Search for the cell housing the specified text and yield its [X, Y] center coordinate. 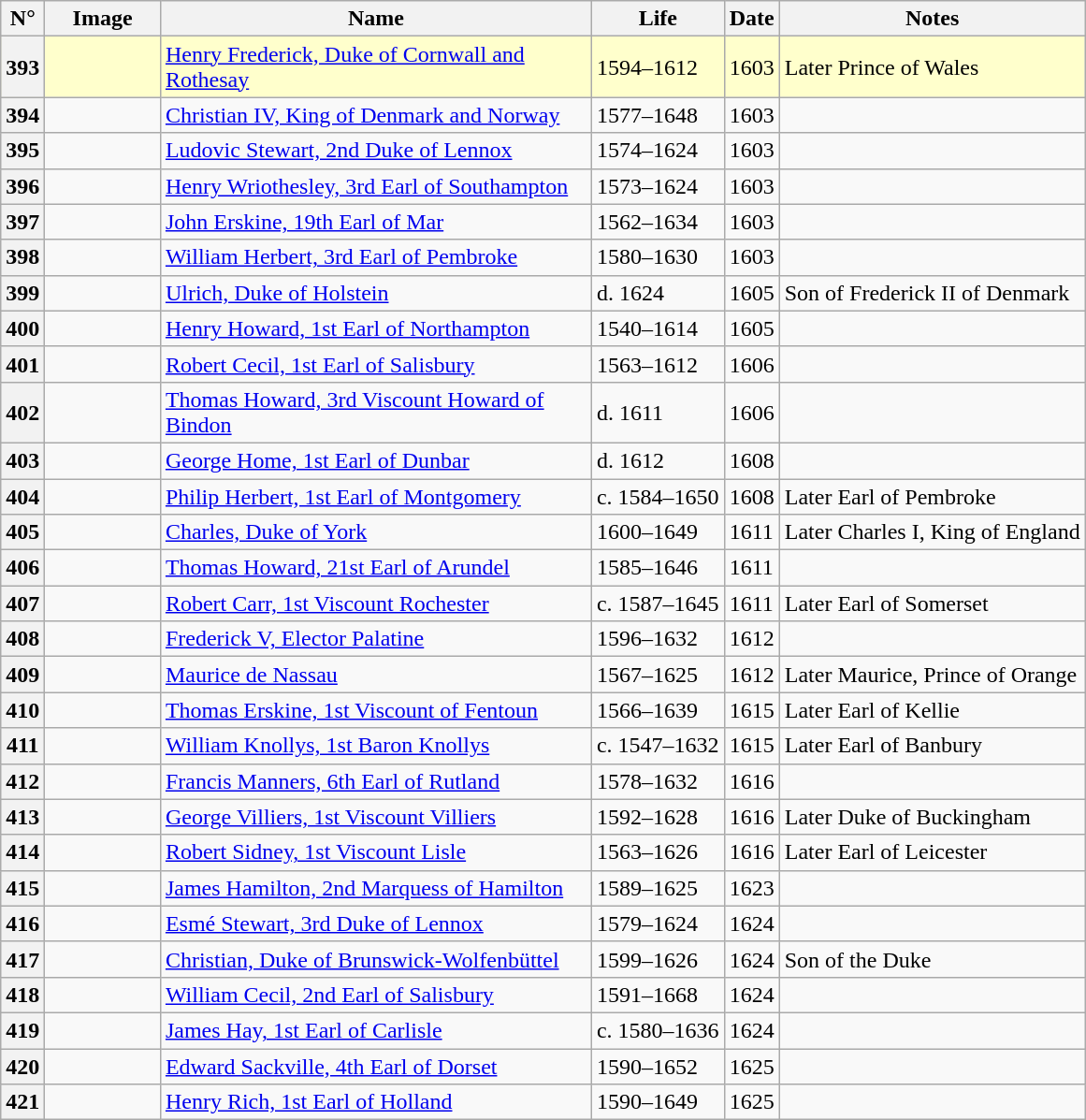
William Knollys, 1st Baron Knollys [376, 746]
James Hamilton, 2nd Marquess of Hamilton [376, 888]
d. 1612 [658, 460]
399 [22, 293]
George Home, 1st Earl of Dunbar [376, 460]
Later Earl of Pembroke [932, 497]
1599–1626 [658, 959]
1573–1624 [658, 186]
1591–1668 [658, 995]
d. 1611 [658, 412]
Robert Sidney, 1st Viscount Lisle [376, 852]
412 [22, 781]
1580–1630 [658, 257]
403 [22, 460]
Later Duke of Buckingham [932, 817]
414 [22, 852]
393 [22, 67]
396 [22, 186]
420 [22, 1066]
John Erskine, 19th Earl of Mar [376, 222]
Philip Herbert, 1st Earl of Montgomery [376, 497]
400 [22, 328]
Later Earl of Kellie [932, 710]
Christian IV, King of Denmark and Norway [376, 115]
1567–1625 [658, 675]
407 [22, 604]
1623 [752, 888]
Robert Carr, 1st Viscount Rochester [376, 604]
Later Maurice, Prince of Orange [932, 675]
Notes [932, 19]
Thomas Howard, 3rd Viscount Howard of Bindon [376, 412]
1578–1632 [658, 781]
Ulrich, Duke of Holstein [376, 293]
Francis Manners, 6th Earl of Rutland [376, 781]
c. 1584–1650 [658, 497]
Later Earl of Banbury [932, 746]
Henry Wriothesley, 3rd Earl of Southampton [376, 186]
1540–1614 [658, 328]
419 [22, 1030]
418 [22, 995]
409 [22, 675]
395 [22, 151]
Son of Frederick II of Denmark [932, 293]
James Hay, 1st Earl of Carlisle [376, 1030]
c. 1587–1645 [658, 604]
415 [22, 888]
Henry Frederick, Duke of Cornwall and Rothesay [376, 67]
1563–1626 [658, 852]
398 [22, 257]
1594–1612 [658, 67]
1579–1624 [658, 924]
Frederick V, Elector Palatine [376, 639]
401 [22, 364]
1566–1639 [658, 710]
George Villiers, 1st Viscount Villiers [376, 817]
Later Charles I, King of England [932, 532]
Name [376, 19]
1596–1632 [658, 639]
Life [658, 19]
406 [22, 568]
411 [22, 746]
1592–1628 [658, 817]
405 [22, 532]
408 [22, 639]
402 [22, 412]
d. 1624 [658, 293]
417 [22, 959]
1600–1649 [658, 532]
Date [752, 19]
Charles, Duke of York [376, 532]
William Cecil, 2nd Earl of Salisbury [376, 995]
c. 1580–1636 [658, 1030]
Christian, Duke of Brunswick-Wolfenbüttel [376, 959]
Son of the Duke [932, 959]
Henry Howard, 1st Earl of Northampton [376, 328]
Henry Rich, 1st Earl of Holland [376, 1102]
N° [22, 19]
404 [22, 497]
1590–1649 [658, 1102]
410 [22, 710]
Thomas Howard, 21st Earl of Arundel [376, 568]
416 [22, 924]
Image [103, 19]
Edward Sackville, 4th Earl of Dorset [376, 1066]
1563–1612 [658, 364]
Later Prince of Wales [932, 67]
394 [22, 115]
Robert Cecil, 1st Earl of Salisbury [376, 364]
1577–1648 [658, 115]
Later Earl of Leicester [932, 852]
Esmé Stewart, 3rd Duke of Lennox [376, 924]
421 [22, 1102]
c. 1547–1632 [658, 746]
William Herbert, 3rd Earl of Pembroke [376, 257]
Maurice de Nassau [376, 675]
1585–1646 [658, 568]
1562–1634 [658, 222]
1589–1625 [658, 888]
413 [22, 817]
Later Earl of Somerset [932, 604]
397 [22, 222]
1590–1652 [658, 1066]
Ludovic Stewart, 2nd Duke of Lennox [376, 151]
Thomas Erskine, 1st Viscount of Fentoun [376, 710]
1574–1624 [658, 151]
